Locate the cell with the specified text and output its (x, y) center coordinate. 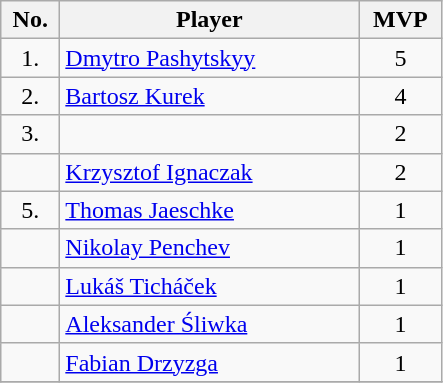
Dmytro Pashytskyy (210, 58)
5. (30, 210)
MVP (400, 20)
Fabian Drzyzga (210, 362)
1. (30, 58)
Nikolay Penchev (210, 248)
Bartosz Kurek (210, 96)
3. (30, 134)
Krzysztof Ignaczak (210, 172)
No. (30, 20)
5 (400, 58)
Player (210, 20)
4 (400, 96)
2. (30, 96)
Lukáš Ticháček (210, 286)
Aleksander Śliwka (210, 324)
Thomas Jaeschke (210, 210)
